Search for the cell housing the specified text and yield its (x, y) center coordinate. 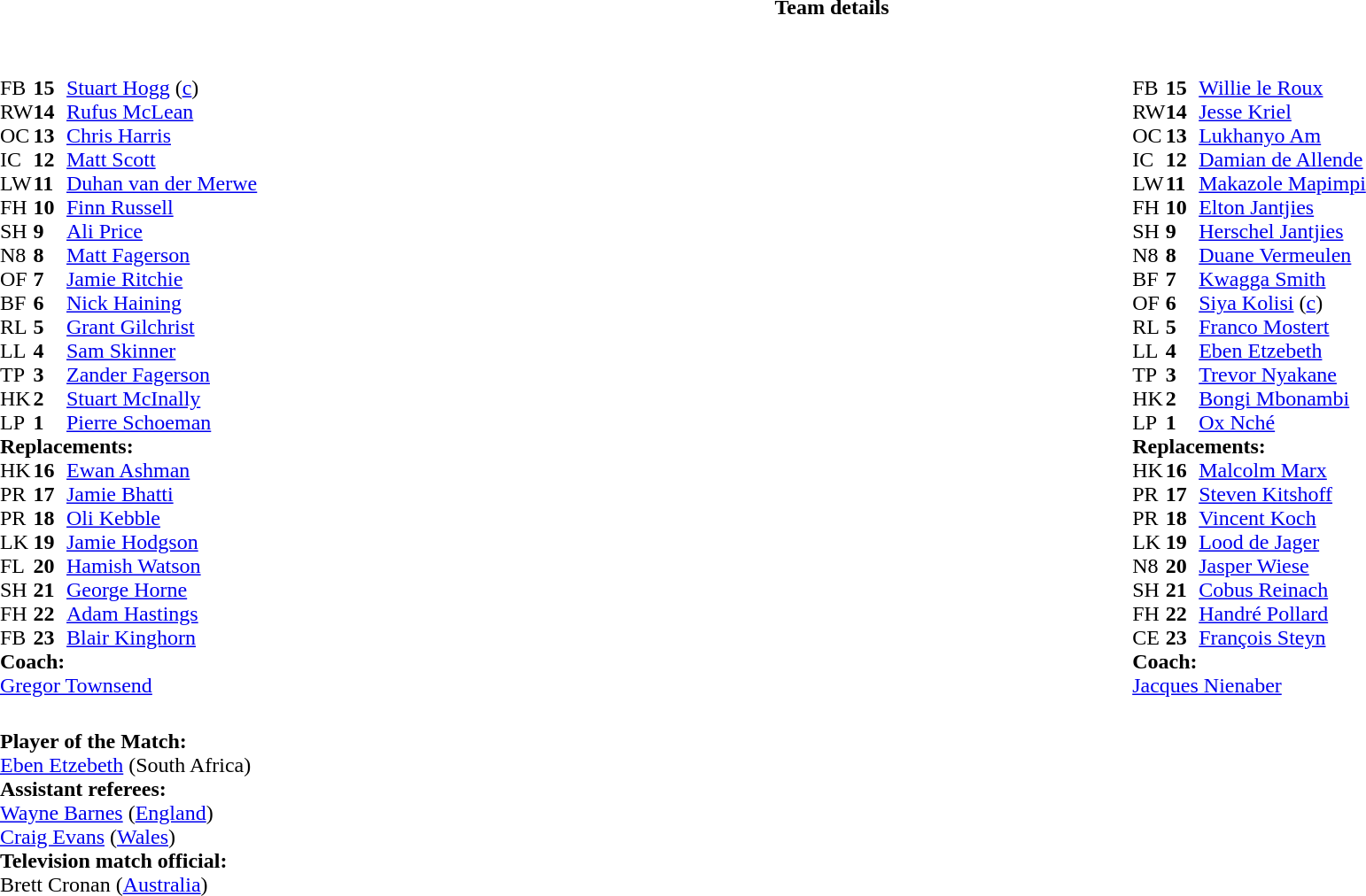
Elton Jantjies (1283, 207)
Willie le Roux (1283, 89)
Blair Kinghorn (161, 637)
Chris Harris (161, 136)
Eben Etzebeth (1283, 351)
Makazole Mapimpi (1283, 184)
Duane Vermeulen (1283, 255)
Hamish Watson (161, 567)
Kwagga Smith (1283, 280)
Malcolm Marx (1283, 471)
Handré Pollard (1283, 614)
Grant Gilchrist (161, 328)
Sam Skinner (161, 351)
Damian de Allende (1283, 159)
FL (17, 567)
Stuart McInally (161, 398)
Jasper Wiese (1283, 567)
Matt Scott (161, 159)
Pierre Schoeman (161, 423)
François Steyn (1283, 637)
Cobus Reinach (1283, 590)
Ewan Ashman (161, 471)
Gregor Townsend (128, 685)
Vincent Koch (1283, 519)
George Horne (161, 590)
Jesse Kriel (1283, 112)
Bongi Mbonambi (1283, 398)
Nick Haining (161, 303)
Jamie Ritchie (161, 280)
Siya Kolisi (c) (1283, 303)
Matt Fagerson (161, 255)
Steven Kitshoff (1283, 494)
Ox Nché (1283, 423)
CE (1149, 637)
Oli Kebble (161, 519)
Finn Russell (161, 207)
Lukhanyo Am (1283, 136)
Rufus McLean (161, 112)
Herschel Jantjies (1283, 232)
Stuart Hogg (c) (161, 89)
Jamie Hodgson (161, 542)
Franco Mostert (1283, 328)
Ali Price (161, 232)
Jacques Nienaber (1249, 685)
Duhan van der Merwe (161, 184)
Trevor Nyakane (1283, 375)
Jamie Bhatti (161, 494)
Adam Hastings (161, 614)
Lood de Jager (1283, 542)
Zander Fagerson (161, 375)
